Return the (X, Y) coordinate for the center point of the cell that contains the specified text.  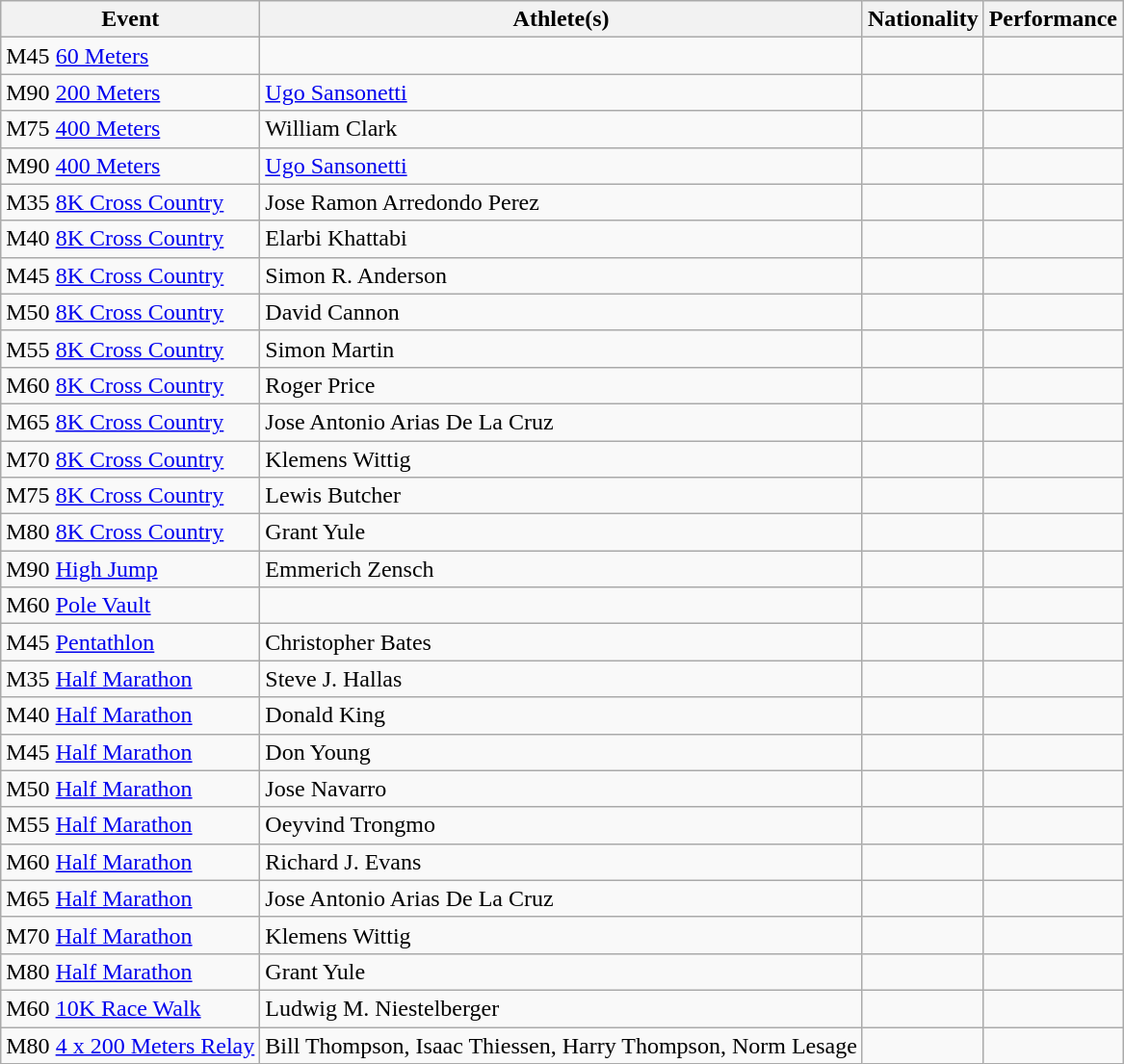
M40 8K Cross Country (131, 239)
Christopher Bates (562, 642)
M75 8K Cross Country (131, 496)
M60 10K Race Walk (131, 1008)
M90 400 Meters (131, 166)
Jose Ramon Arredondo Perez (562, 202)
M55 8K Cross Country (131, 349)
Simon Martin (562, 349)
M55 Half Marathon (131, 825)
Emmerich Zensch (562, 569)
Nationality (923, 19)
M80 8K Cross Country (131, 532)
Athlete(s) (562, 19)
David Cannon (562, 312)
M60 Pole Vault (131, 606)
Performance (1053, 19)
Oeyvind Trongmo (562, 825)
Don Young (562, 752)
M45 8K Cross Country (131, 275)
M50 Half Marathon (131, 789)
M80 Half Marathon (131, 972)
Steve J. Hallas (562, 679)
M65 8K Cross Country (131, 422)
Roger Price (562, 385)
M65 Half Marathon (131, 898)
M75 400 Meters (131, 129)
Simon R. Anderson (562, 275)
M45 Half Marathon (131, 752)
M80 4 x 200 Meters Relay (131, 1045)
Jose Navarro (562, 789)
Donald King (562, 715)
M45 Pentathlon (131, 642)
Lewis Butcher (562, 496)
M50 8K Cross Country (131, 312)
Richard J. Evans (562, 862)
M60 Half Marathon (131, 862)
M70 Half Marathon (131, 935)
M60 8K Cross Country (131, 385)
M90 200 Meters (131, 92)
Event (131, 19)
Ludwig M. Niestelberger (562, 1008)
M40 Half Marathon (131, 715)
M35 Half Marathon (131, 679)
M70 8K Cross Country (131, 459)
M35 8K Cross Country (131, 202)
Bill Thompson, Isaac Thiessen, Harry Thompson, Norm Lesage (562, 1045)
M45 60 Meters (131, 56)
William Clark (562, 129)
M90 High Jump (131, 569)
Elarbi Khattabi (562, 239)
